Locate the cell with the specified text and output its [X, Y] center coordinate. 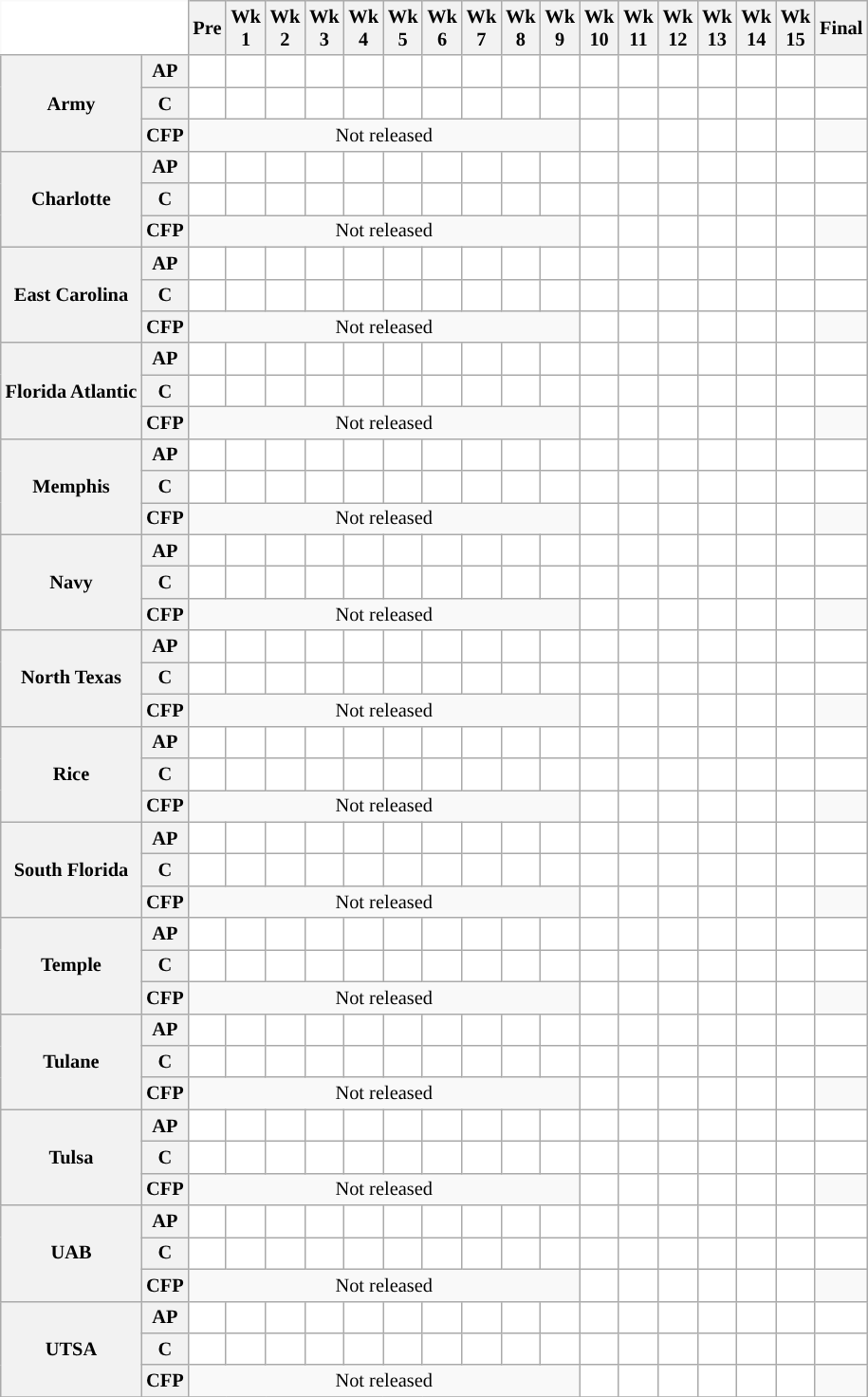
UAB [71, 1253]
Tulsa [71, 1158]
Wk4 [364, 28]
Wk2 [285, 28]
Wk3 [324, 28]
Wk14 [755, 28]
Wk7 [482, 28]
North Texas [71, 678]
Wk1 [245, 28]
Florida Atlantic [71, 391]
UTSA [71, 1350]
Wk9 [560, 28]
Wk12 [677, 28]
Wk15 [795, 28]
Wk6 [442, 28]
Tulane [71, 1061]
Wk8 [520, 28]
South Florida [71, 869]
Navy [71, 583]
Final [840, 28]
Army [71, 102]
Wk5 [402, 28]
Wk10 [600, 28]
Wk11 [637, 28]
Temple [71, 966]
Wk13 [717, 28]
Pre [207, 28]
Charlotte [71, 199]
East Carolina [71, 294]
Memphis [71, 486]
Rice [71, 774]
